Capture the cell that displays the provided text and extract its [X, Y] central coordinate. 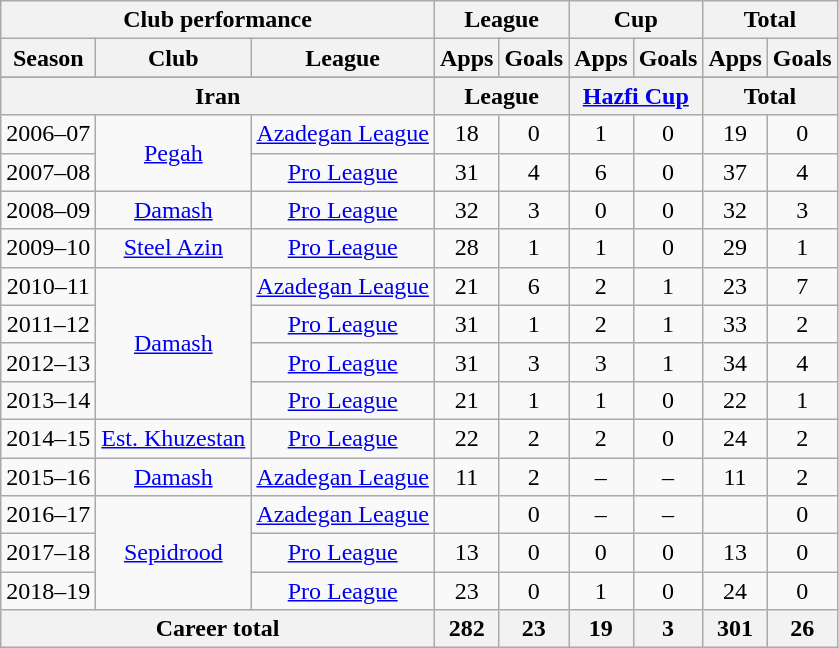
2010–11 [48, 286]
2014–15 [48, 438]
Club [174, 58]
18 [466, 134]
34 [735, 362]
2011–12 [48, 324]
2006–07 [48, 134]
37 [735, 172]
2017–18 [48, 553]
Career total [218, 629]
Iran [218, 96]
Cup [636, 20]
2016–17 [48, 515]
Est. Khuzestan [174, 438]
2018–19 [48, 591]
2013–14 [48, 400]
Sepidrood [174, 553]
33 [735, 324]
29 [735, 248]
7 [802, 286]
Season [48, 58]
Steel Azin [174, 248]
2007–08 [48, 172]
28 [466, 248]
2008–09 [48, 210]
2015–16 [48, 477]
2009–10 [48, 248]
282 [466, 629]
301 [735, 629]
Pegah [174, 153]
26 [802, 629]
Club performance [218, 20]
Hazfi Cup [636, 96]
2012–13 [48, 362]
